Extract the (X, Y) coordinate from the center of the cell holding the provided text.  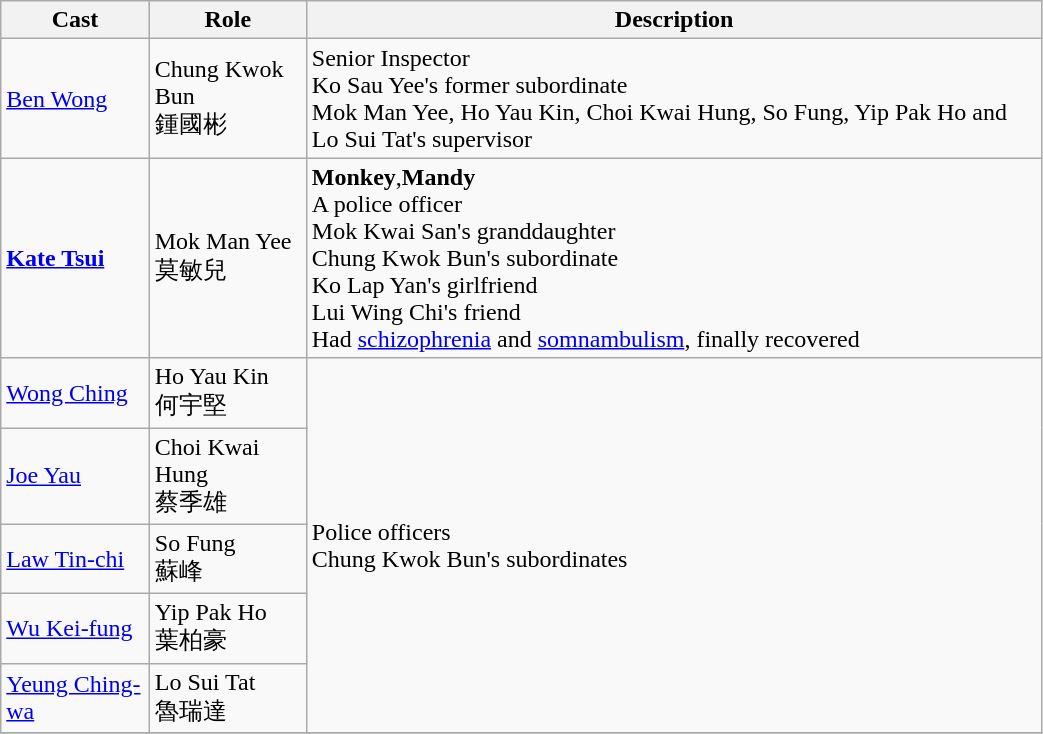
Senior InspectorKo Sau Yee's former subordinateMok Man Yee, Ho Yau Kin, Choi Kwai Hung, So Fung, Yip Pak Ho and Lo Sui Tat's supervisor (674, 98)
Kate Tsui (75, 258)
Wong Ching (75, 393)
Description (674, 20)
Role (228, 20)
Mok Man Yee莫敏兒 (228, 258)
Lo Sui Tat魯瑞達 (228, 698)
Ben Wong (75, 98)
Wu Kei-fung (75, 629)
Choi Kwai Hung蔡季雄 (228, 476)
Yeung Ching-wa (75, 698)
Yip Pak Ho葉柏豪 (228, 629)
Cast (75, 20)
So Fung蘇峰 (228, 559)
Ho Yau Kin何宇堅 (228, 393)
Police officersChung Kwok Bun's subordinates (674, 546)
Law Tin-chi (75, 559)
Chung Kwok Bun鍾國彬 (228, 98)
Joe Yau (75, 476)
